Find where the given text appears and provide that cell's center as [x, y] coordinate. 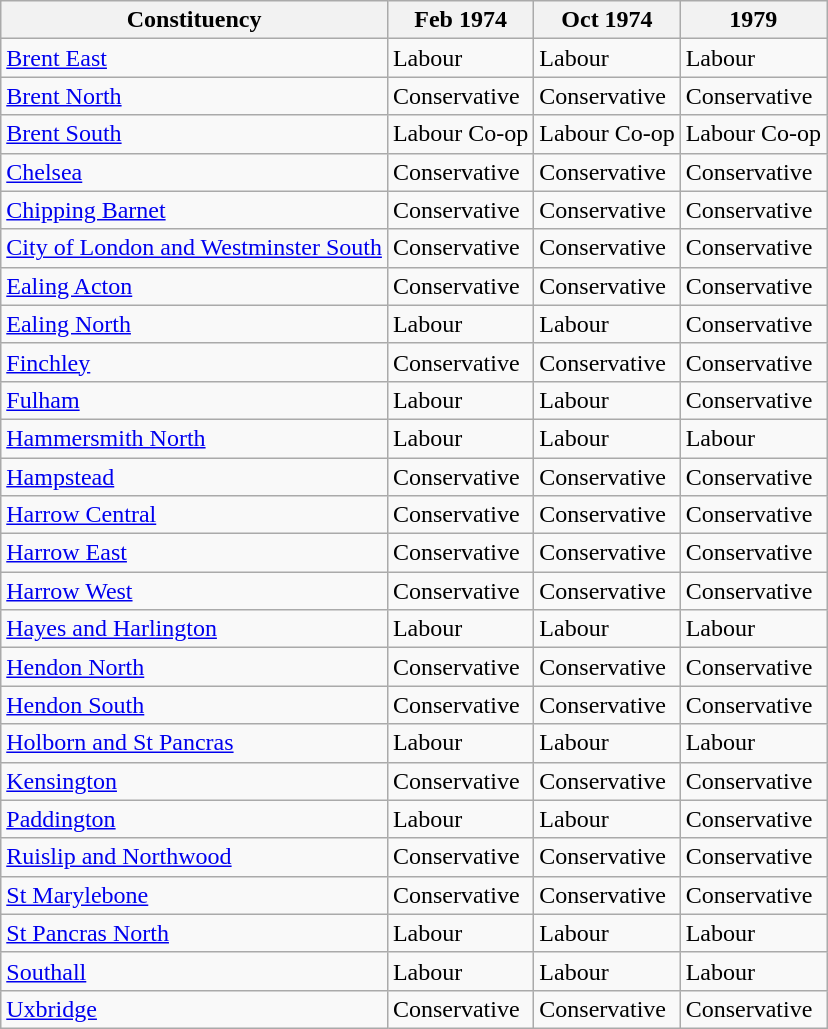
Southall [194, 971]
Hendon North [194, 667]
1979 [753, 20]
Paddington [194, 819]
Holborn and St Pancras [194, 743]
Ealing Acton [194, 286]
St Marylebone [194, 895]
Chelsea [194, 172]
Hammersmith North [194, 438]
Oct 1974 [607, 20]
Harrow Central [194, 515]
Ruislip and Northwood [194, 857]
Brent North [194, 96]
St Pancras North [194, 933]
Constituency [194, 20]
City of London and Westminster South [194, 248]
Hendon South [194, 705]
Ealing North [194, 324]
Hayes and Harlington [194, 629]
Finchley [194, 362]
Brent East [194, 58]
Uxbridge [194, 1009]
Harrow West [194, 591]
Hampstead [194, 477]
Feb 1974 [460, 20]
Chipping Barnet [194, 210]
Brent South [194, 134]
Kensington [194, 781]
Harrow East [194, 553]
Fulham [194, 400]
